Identify which cell holds the provided text, then report its [X, Y] central coordinate. 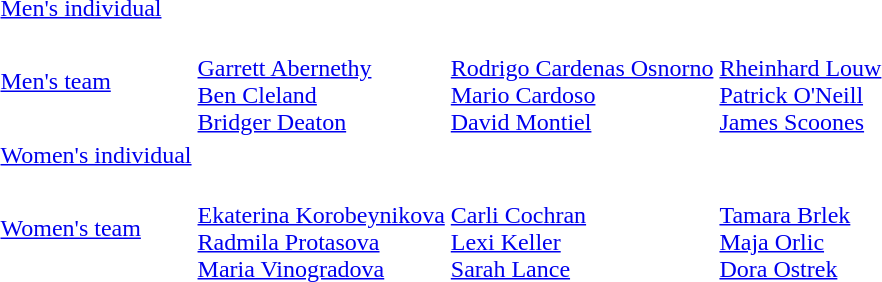
Garrett AbernethyBen ClelandBridger Deaton [321, 82]
Rodrigo Cardenas OsnornoMario CardosoDavid Montiel [582, 82]
